From the cell containing the given text, extract its center point as [x, y] coordinate. 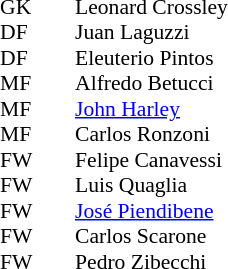
Carlos Scarone [152, 237]
Juan Laguzzi [152, 33]
Luis Quaglia [152, 185]
Alfredo Betucci [152, 83]
Eleuterio Pintos [152, 58]
John Harley [152, 109]
Carlos Ronzoni [152, 135]
José Piendibene [152, 211]
Felipe Canavessi [152, 160]
